Determine the [X, Y] coordinate at the center of the cell enclosing the given text.  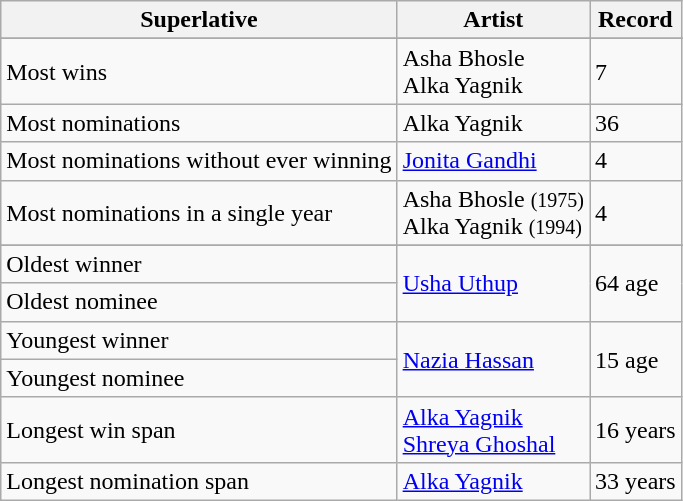
15 age [636, 359]
Asha Bhosle (1975)Alka Yagnik (1994) [493, 212]
36 [636, 123]
Oldest nominee [199, 302]
Most wins [199, 72]
Usha Uthup [493, 283]
Youngest nominee [199, 378]
Longest win span [199, 430]
Asha BhosleAlka Yagnik [493, 72]
33 years [636, 481]
Nazia Hassan [493, 359]
Most nominations without ever winning [199, 161]
64 age [636, 283]
Jonita Gandhi [493, 161]
Alka YagnikShreya Ghoshal [493, 430]
Youngest winner [199, 340]
7 [636, 72]
16 years [636, 430]
Record [636, 20]
Artist [493, 20]
Superlative [199, 20]
Most nominations [199, 123]
Oldest winner [199, 264]
Most nominations in a single year [199, 212]
Longest nomination span [199, 481]
